Locate the cell with the specified text and output its (X, Y) center coordinate. 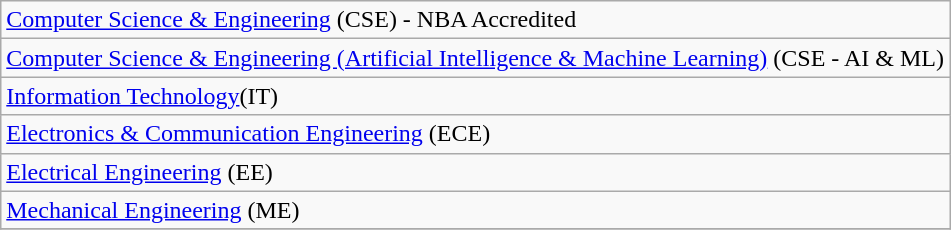
Mechanical Engineering (ME) (476, 210)
Information Technology(IT) (476, 96)
Electrical Engineering (EE) (476, 172)
Computer Science & Engineering (Artificial Intelligence & Machine Learning) (CSE - AI & ML) (476, 58)
Electronics & Communication Engineering (ECE) (476, 134)
Computer Science & Engineering (CSE) - NBA Accredited (476, 20)
